For the text-containing cell, return its midpoint in (X, Y) coordinate format. 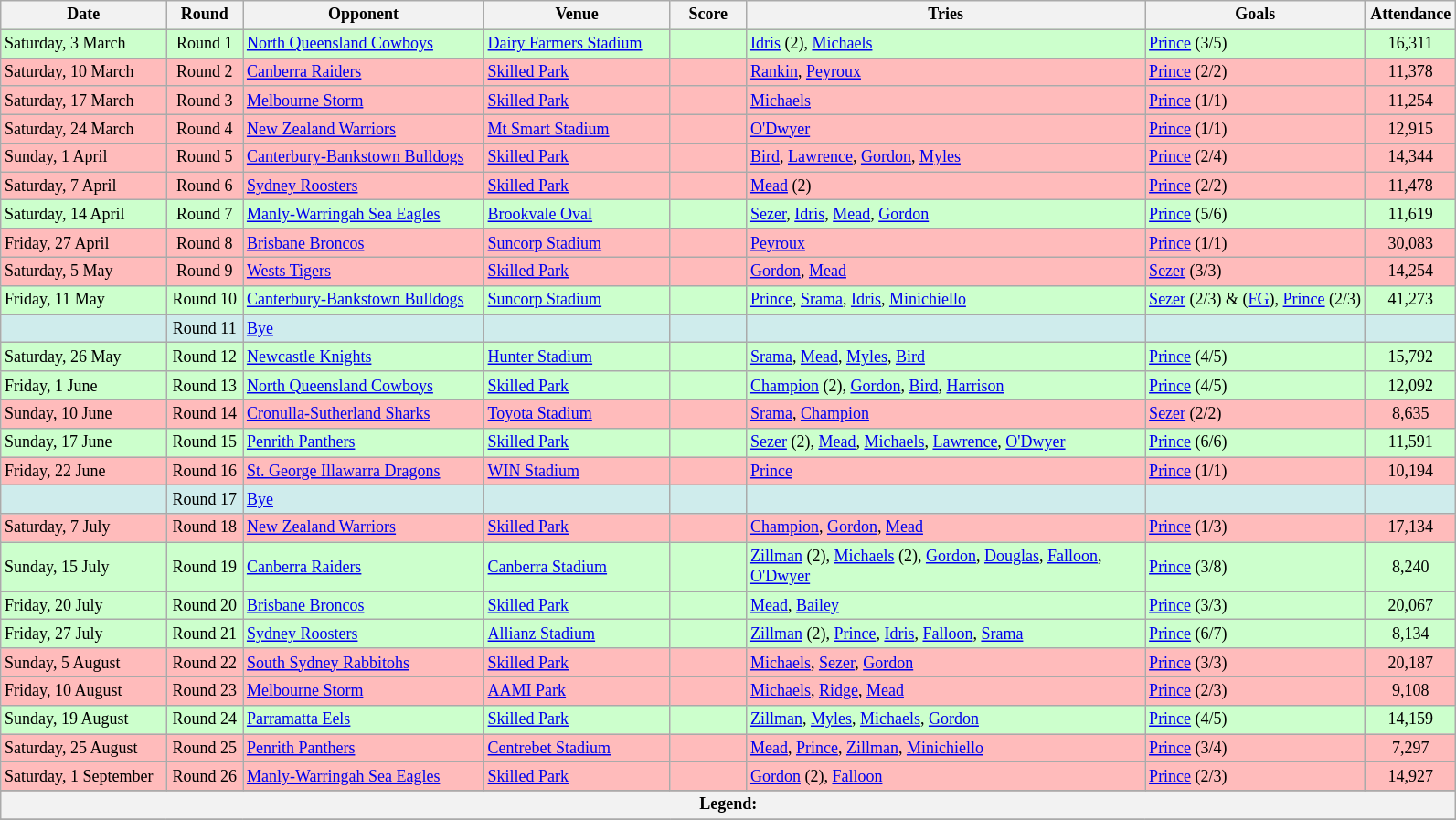
Legend: (728, 804)
7,297 (1411, 748)
Friday, 27 July (84, 634)
Gordon (2), Falloon (946, 777)
Sunday, 17 June (84, 442)
9,108 (1411, 691)
Round 10 (205, 300)
Friday, 22 June (84, 472)
14,344 (1411, 157)
11,478 (1411, 186)
Round 17 (205, 499)
Saturday, 5 May (84, 271)
Champion (2), Gordon, Bird, Harrison (946, 386)
Friday, 11 May (84, 300)
Friday, 20 July (84, 605)
Prince (5/6) (1256, 214)
Round 2 (205, 71)
Round 18 (205, 528)
Michaels, Ridge, Mead (946, 691)
Round 22 (205, 662)
10,194 (1411, 472)
Goals (1256, 15)
14,159 (1411, 719)
Sezer, Idris, Mead, Gordon (946, 214)
Score (708, 15)
Sunday, 15 July (84, 567)
Zillman (2), Prince, Idris, Falloon, Srama (946, 634)
20,067 (1411, 605)
Mt Smart Stadium (577, 128)
Dairy Farmers Stadium (577, 44)
Srama, Champion (946, 413)
AAMI Park (577, 691)
Round 15 (205, 442)
Michaels (946, 101)
Sunday, 5 August (84, 662)
Round 8 (205, 243)
Prince (946, 472)
Round 6 (205, 186)
8,635 (1411, 413)
Round 9 (205, 271)
15,792 (1411, 357)
Saturday, 24 March (84, 128)
Round 24 (205, 719)
16,311 (1411, 44)
Saturday, 17 March (84, 101)
St. George Illawarra Dragons (364, 472)
Round 26 (205, 777)
Mead (2) (946, 186)
Saturday, 14 April (84, 214)
20,187 (1411, 662)
Round 3 (205, 101)
Prince (2/4) (1256, 157)
Round 1 (205, 44)
Wests Tigers (364, 271)
17,134 (1411, 528)
Brookvale Oval (577, 214)
Prince (6/7) (1256, 634)
Zillman, Myles, Michaels, Gordon (946, 719)
Prince (3/5) (1256, 44)
Round (205, 15)
Champion, Gordon, Mead (946, 528)
Saturday, 7 July (84, 528)
Gordon, Mead (946, 271)
Cronulla-Sutherland Sharks (364, 413)
O'Dwyer (946, 128)
Sezer (2/2) (1256, 413)
Round 14 (205, 413)
Sunday, 19 August (84, 719)
Zillman (2), Michaels (2), Gordon, Douglas, Falloon, O'Dwyer (946, 567)
Friday, 1 June (84, 386)
Sezer (3/3) (1256, 271)
South Sydney Rabbitohs (364, 662)
Sezer (2/3) & (FG), Prince (2/3) (1256, 300)
Round 20 (205, 605)
Round 12 (205, 357)
Peyroux (946, 243)
Mead, Prince, Zillman, Minichiello (946, 748)
11,378 (1411, 71)
Round 11 (205, 329)
Round 13 (205, 386)
14,254 (1411, 271)
Round 16 (205, 472)
Round 5 (205, 157)
12,092 (1411, 386)
Venue (577, 15)
Sunday, 1 April (84, 157)
Round 7 (205, 214)
Tries (946, 15)
Attendance (1411, 15)
Rankin, Peyroux (946, 71)
Prince (1/3) (1256, 528)
Allianz Stadium (577, 634)
Saturday, 7 April (84, 186)
Friday, 10 August (84, 691)
Saturday, 1 September (84, 777)
Saturday, 10 March (84, 71)
Centrebet Stadium (577, 748)
WIN Stadium (577, 472)
Toyota Stadium (577, 413)
12,915 (1411, 128)
Round 19 (205, 567)
11,619 (1411, 214)
Bird, Lawrence, Gordon, Myles (946, 157)
Prince (3/4) (1256, 748)
41,273 (1411, 300)
Canberra Stadium (577, 567)
Date (84, 15)
Michaels, Sezer, Gordon (946, 662)
Hunter Stadium (577, 357)
Saturday, 3 March (84, 44)
Sezer (2), Mead, Michaels, Lawrence, O'Dwyer (946, 442)
30,083 (1411, 243)
Sunday, 10 June (84, 413)
Round 23 (205, 691)
Srama, Mead, Myles, Bird (946, 357)
14,927 (1411, 777)
Saturday, 25 August (84, 748)
11,254 (1411, 101)
Idris (2), Michaels (946, 44)
Saturday, 26 May (84, 357)
Opponent (364, 15)
Parramatta Eels (364, 719)
Mead, Bailey (946, 605)
8,240 (1411, 567)
Round 21 (205, 634)
11,591 (1411, 442)
8,134 (1411, 634)
Friday, 27 April (84, 243)
Round 4 (205, 128)
Prince, Srama, Idris, Minichiello (946, 300)
Round 25 (205, 748)
Prince (6/6) (1256, 442)
Prince (3/8) (1256, 567)
Newcastle Knights (364, 357)
